Capture the cell that displays the provided text and extract its [X, Y] central coordinate. 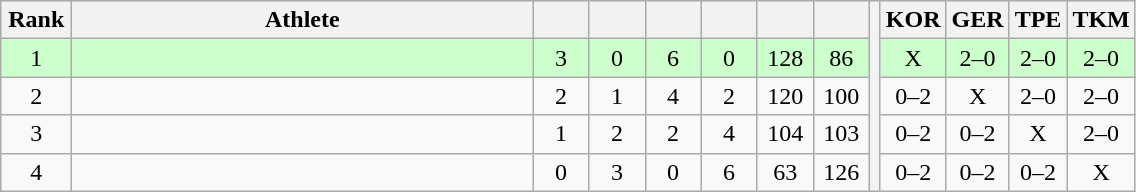
Rank [36, 20]
126 [841, 172]
100 [841, 96]
KOR [913, 20]
103 [841, 134]
120 [785, 96]
TKM [1101, 20]
86 [841, 58]
GER [978, 20]
128 [785, 58]
63 [785, 172]
TPE [1038, 20]
Athlete [302, 20]
104 [785, 134]
